Capture the cell that displays the provided text and extract its (x, y) central coordinate. 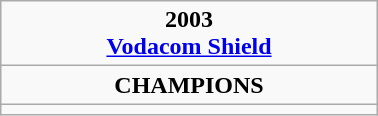
2003 Vodacom Shield (189, 34)
CHAMPIONS (189, 85)
